From the cell containing the given text, extract its center point as [x, y] coordinate. 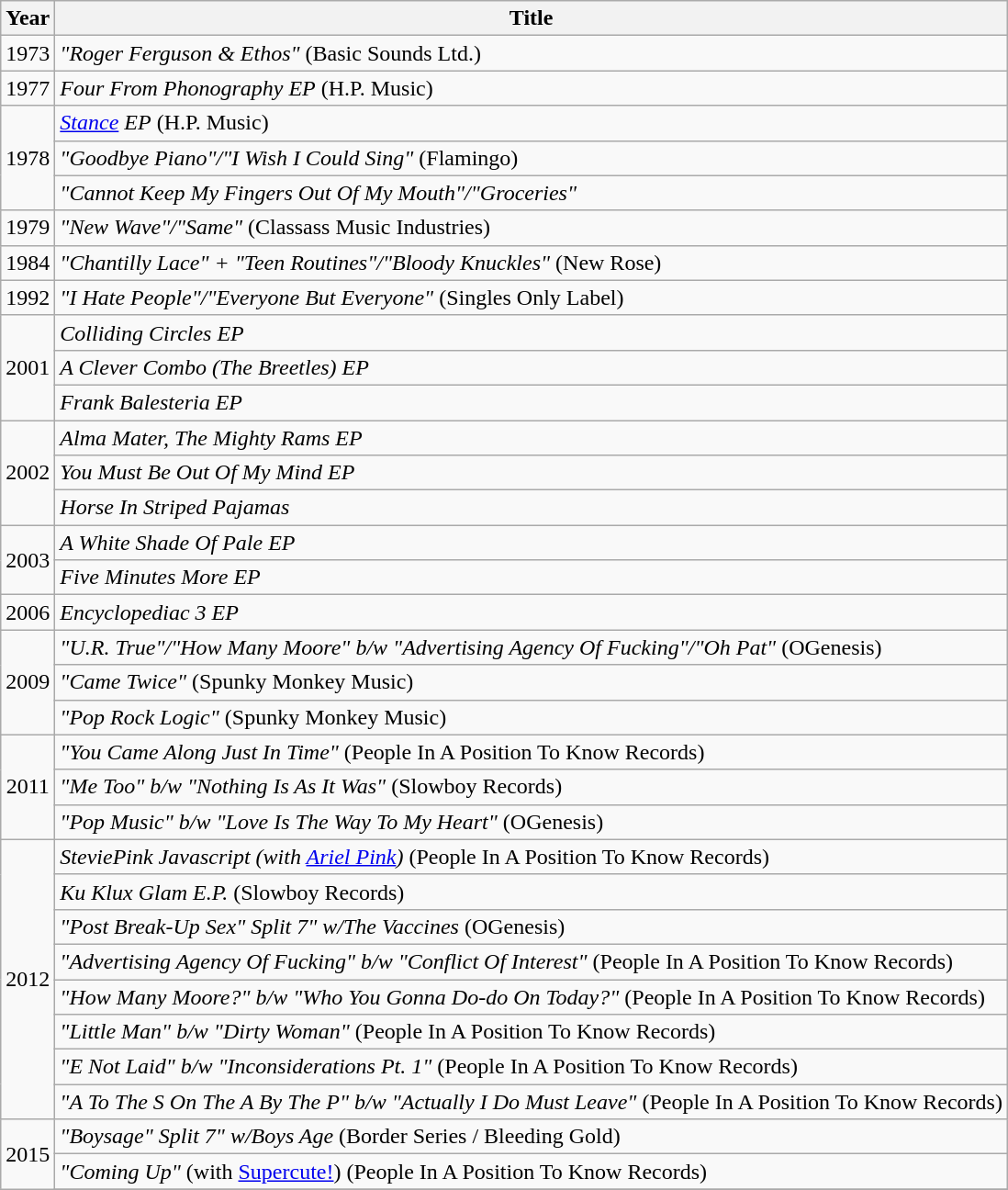
"Pop Music" b/w "Love Is The Way To My Heart" (OGenesis) [532, 822]
Stance EP (H.P. Music) [532, 123]
"Chantilly Lace" + "Teen Routines"/"Bloody Knuckles" (New Rose) [532, 263]
2006 [28, 612]
Frank Balesteria EP [532, 402]
Title [532, 18]
"How Many Moore?" b/w "Who You Gonna Do-do On Today?" (People In A Position To Know Records) [532, 996]
"Post Break-Up Sex" Split 7" w/The Vaccines (OGenesis) [532, 926]
"Goodbye Piano"/"I Wish I Could Sing" (Flamingo) [532, 158]
2015 [28, 1154]
Horse In Striped Pajamas [532, 508]
"E Not Laid" b/w "Inconsiderations Pt. 1" (People In A Position To Know Records) [532, 1067]
"Me Too" b/w "Nothing Is As It Was" (Slowboy Records) [532, 787]
Encyclopediac 3 EP [532, 612]
Colliding Circles EP [532, 332]
1978 [28, 158]
1984 [28, 263]
"Roger Ferguson & Ethos" (Basic Sounds Ltd.) [532, 53]
"A To The S On The A By The P" b/w "Actually I Do Must Leave" (People In A Position To Know Records) [532, 1102]
2009 [28, 682]
Alma Mater, The Mighty Rams EP [532, 438]
A White Shade Of Pale EP [532, 543]
"U.R. True"/"How Many Moore" b/w "Advertising Agency Of Fucking"/"Oh Pat" (OGenesis) [532, 647]
You Must Be Out Of My Mind EP [532, 473]
"Little Man" b/w "Dirty Woman" (People In A Position To Know Records) [532, 1032]
1973 [28, 53]
1992 [28, 297]
2012 [28, 979]
"Came Twice" (Spunky Monkey Music) [532, 682]
1979 [28, 228]
"You Came Along Just In Time" (People In A Position To Know Records) [532, 752]
"Boysage" Split 7" w/Boys Age (Border Series / Bleeding Gold) [532, 1137]
Ku Klux Glam E.P. (Slowboy Records) [532, 892]
"Cannot Keep My Fingers Out Of My Mouth"/"Groceries" [532, 193]
"Coming Up" (with Supercute!) (People In A Position To Know Records) [532, 1172]
"I Hate People"/"Everyone But Everyone" (Singles Only Label) [532, 297]
"Advertising Agency Of Fucking" b/w "Conflict Of Interest" (People In A Position To Know Records) [532, 961]
2001 [28, 367]
Four From Phonography EP (H.P. Music) [532, 88]
"Pop Rock Logic" (Spunky Monkey Music) [532, 717]
Year [28, 18]
2002 [28, 473]
2011 [28, 787]
Five Minutes More EP [532, 578]
2003 [28, 560]
1977 [28, 88]
SteviePink Javascript (with Ariel Pink) (People In A Position To Know Records) [532, 857]
"New Wave"/"Same" (Classass Music Industries) [532, 228]
A Clever Combo (The Breetles) EP [532, 367]
